Find where the given text appears and provide that cell's center as (x, y) coordinate. 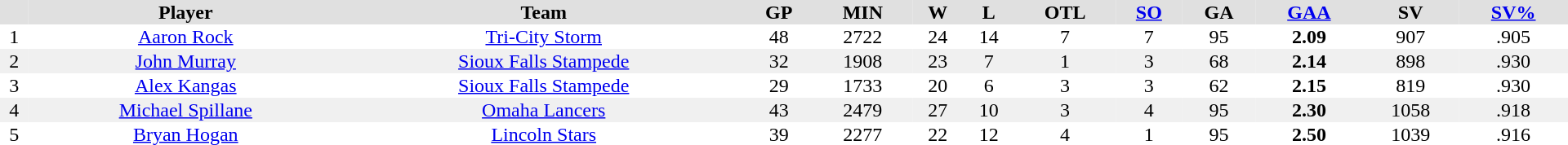
907 (1410, 37)
John Murray (186, 61)
62 (1218, 86)
2.09 (1309, 37)
6 (988, 86)
29 (779, 86)
2 (15, 61)
32 (779, 61)
48 (779, 37)
Alex Kangas (186, 86)
27 (938, 110)
2.14 (1309, 61)
GAA (1309, 12)
MIN (862, 12)
1058 (1410, 110)
898 (1410, 61)
Aaron Rock (186, 37)
1908 (862, 61)
14 (988, 37)
.905 (1513, 37)
2.15 (1309, 86)
24 (938, 37)
23 (938, 61)
68 (1218, 61)
Team (544, 12)
GA (1218, 12)
SV% (1513, 12)
20 (938, 86)
W (938, 12)
SV (1410, 12)
2479 (862, 110)
Player (186, 12)
L (988, 12)
SO (1148, 12)
Tri-City Storm (544, 37)
1733 (862, 86)
.918 (1513, 110)
GP (779, 12)
43 (779, 110)
10 (988, 110)
819 (1410, 86)
2722 (862, 37)
Michael Spillane (186, 110)
Omaha Lancers (544, 110)
OTL (1065, 12)
2.30 (1309, 110)
